Return the [x, y] coordinate for the center point of the cell that contains the specified text.  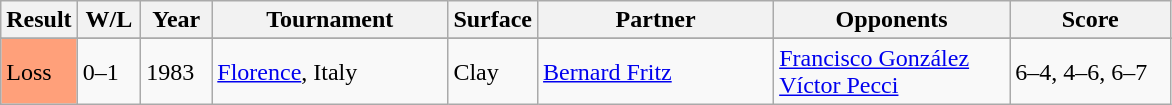
Clay [493, 72]
Result [39, 20]
0–1 [109, 72]
Bernard Fritz [656, 72]
W/L [109, 20]
Partner [656, 20]
Surface [493, 20]
Score [1090, 20]
Opponents [892, 20]
6–4, 4–6, 6–7 [1090, 72]
1983 [176, 72]
Florence, Italy [330, 72]
Year [176, 20]
Francisco González Víctor Pecci [892, 72]
Loss [39, 72]
Tournament [330, 20]
